Provide the (x, y) coordinate of the cell's center where the given text is located.  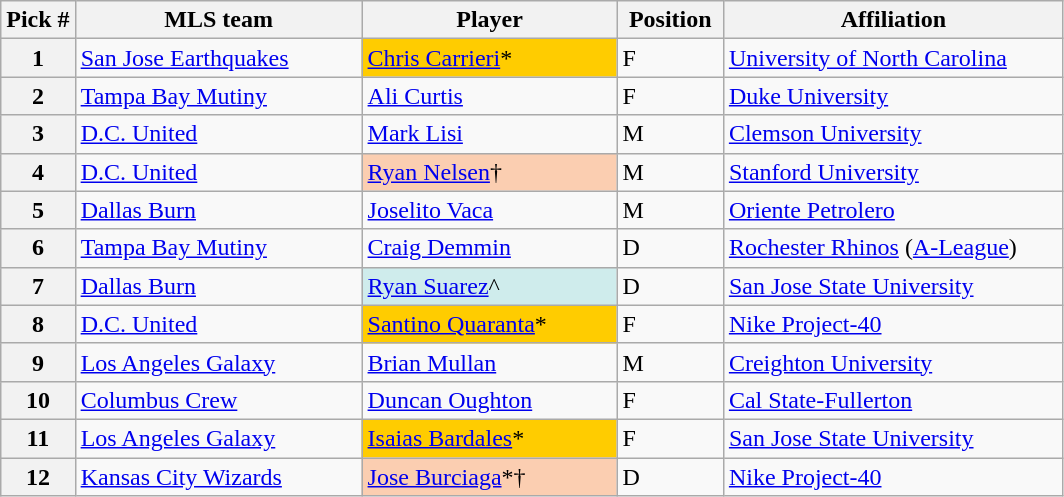
5 (38, 210)
8 (38, 324)
Santino Quaranta* (490, 324)
Duncan Oughton (490, 400)
Ali Curtis (490, 96)
Ryan Nelsen† (490, 172)
Isaias Bardales* (490, 438)
2 (38, 96)
Chris Carrieri* (490, 58)
6 (38, 248)
12 (38, 477)
Creighton University (893, 362)
Cal State-Fullerton (893, 400)
10 (38, 400)
Jose Burciaga*† (490, 477)
Stanford University (893, 172)
Rochester Rhinos (A-League) (893, 248)
Oriente Petrolero (893, 210)
4 (38, 172)
1 (38, 58)
Joselito Vaca (490, 210)
Mark Lisi (490, 134)
San Jose Earthquakes (218, 58)
University of North Carolina (893, 58)
Craig Demmin (490, 248)
Columbus Crew (218, 400)
Affiliation (893, 20)
Player (490, 20)
Kansas City Wizards (218, 477)
7 (38, 286)
Duke University (893, 96)
Ryan Suarez^ (490, 286)
Position (670, 20)
Brian Mullan (490, 362)
3 (38, 134)
MLS team (218, 20)
Clemson University (893, 134)
11 (38, 438)
Pick # (38, 20)
9 (38, 362)
